Return the (X, Y) coordinate for the center point of the cell that contains the specified text.  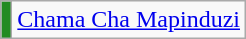
Chama Cha Mapinduzi (129, 20)
